Identify which cell holds the provided text, then report its (X, Y) central coordinate. 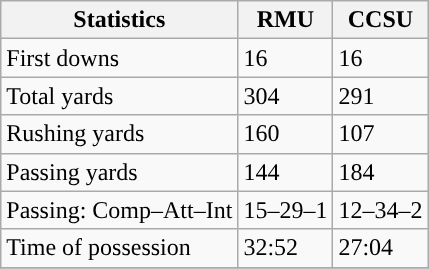
RMU (286, 20)
Passing yards (120, 172)
144 (286, 172)
32:52 (286, 248)
12–34–2 (380, 210)
Total yards (120, 96)
Time of possession (120, 248)
291 (380, 96)
First downs (120, 58)
Passing: Comp–Att–Int (120, 210)
27:04 (380, 248)
15–29–1 (286, 210)
304 (286, 96)
184 (380, 172)
Statistics (120, 20)
CCSU (380, 20)
Rushing yards (120, 134)
160 (286, 134)
107 (380, 134)
